Capture the cell that displays the provided text and extract its [x, y] central coordinate. 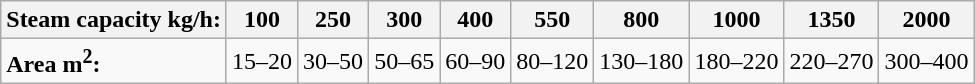
180–220 [736, 62]
550 [552, 20]
400 [476, 20]
Area m2: [114, 62]
300 [404, 20]
220–270 [832, 62]
1000 [736, 20]
30–50 [334, 62]
15–20 [262, 62]
1350 [832, 20]
80–120 [552, 62]
Steam capacity kg/h: [114, 20]
250 [334, 20]
100 [262, 20]
50–65 [404, 62]
60–90 [476, 62]
800 [642, 20]
2000 [926, 20]
300–400 [926, 62]
130–180 [642, 62]
